For the text-containing cell, return its midpoint in (X, Y) coordinate format. 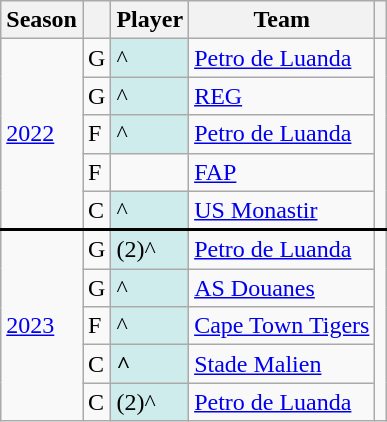
Cape Town Tigers (282, 326)
AS Douanes (282, 288)
Season (42, 20)
Player (150, 20)
US Monastir (282, 210)
REG (282, 96)
2022 (42, 134)
2023 (42, 326)
Team (282, 20)
Stade Malien (282, 364)
FAP (282, 172)
